Search for the cell housing the specified text and yield its (X, Y) center coordinate. 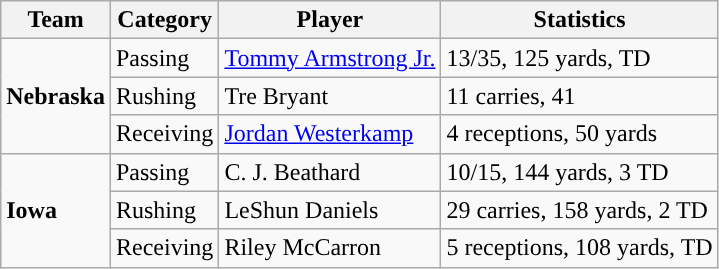
Tre Bryant (330, 96)
Statistics (580, 20)
Riley McCarron (330, 248)
Nebraska (56, 96)
Team (56, 20)
11 carries, 41 (580, 96)
29 carries, 158 yards, 2 TD (580, 210)
Iowa (56, 210)
13/35, 125 yards, TD (580, 58)
Tommy Armstrong Jr. (330, 58)
C. J. Beathard (330, 172)
10/15, 144 yards, 3 TD (580, 172)
Player (330, 20)
Category (164, 20)
Jordan Westerkamp (330, 134)
LeShun Daniels (330, 210)
5 receptions, 108 yards, TD (580, 248)
4 receptions, 50 yards (580, 134)
